From the cell containing the given text, extract its center point as [x, y] coordinate. 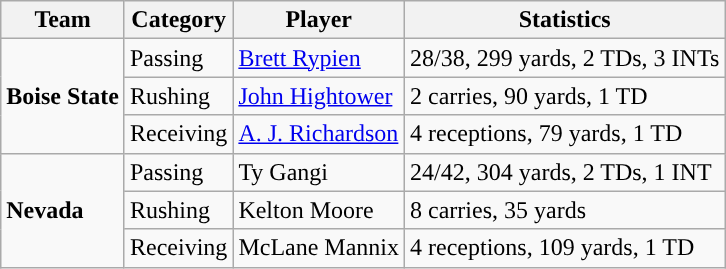
Kelton Moore [319, 210]
8 carries, 35 yards [565, 210]
2 carries, 90 yards, 1 TD [565, 96]
Ty Gangi [319, 172]
Nevada [63, 210]
Player [319, 20]
Category [178, 20]
Team [63, 20]
4 receptions, 109 yards, 1 TD [565, 248]
24/42, 304 yards, 2 TDs, 1 INT [565, 172]
Boise State [63, 96]
Brett Rypien [319, 58]
John Hightower [319, 96]
A. J. Richardson [319, 134]
Statistics [565, 20]
4 receptions, 79 yards, 1 TD [565, 134]
28/38, 299 yards, 2 TDs, 3 INTs [565, 58]
McLane Mannix [319, 248]
